Detect which cell encompasses the target text, then output its (X, Y) center coordinate. 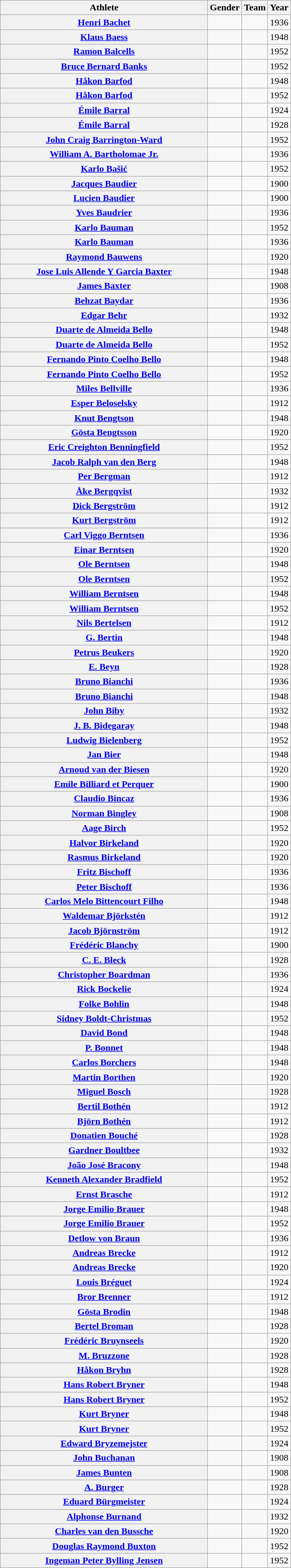
Håkon Bryhn (104, 1370)
Åke Bergqvist (104, 491)
Esper Beloselsky (104, 403)
Kenneth Alexander Bradfield (104, 1180)
Year (279, 8)
Jacob Ralph van den Berg (104, 462)
Athlete (104, 8)
Donatien Bouché (104, 1136)
Claudio Bincaz (104, 799)
Lucien Baudier (104, 198)
Frédéric Blanchy (104, 945)
Henri Bachet (104, 22)
Rasmus Birkeland (104, 857)
Jacques Baudier (104, 184)
Karlo Bašić (104, 169)
Ramon Balcells (104, 52)
Miles Bellville (104, 388)
E. Beyn (104, 667)
Frédéric Bruynseels (104, 1341)
C. E. Bleck (104, 960)
Bertil Bothén (104, 1106)
Björn Bothén (104, 1121)
Klaus Baess (104, 37)
M. Bruzzone (104, 1355)
G. Bertin (104, 637)
Gardner Boultbee (104, 1150)
Dick Bergström (104, 506)
John Craig Barrington-Ward (104, 139)
Team (255, 8)
Aage Birch (104, 828)
Jose Luis Allende Y Garcia Baxter (104, 271)
John Biby (104, 711)
Louis Bréguet (104, 1282)
Carlos Borchers (104, 1062)
Folke Bohlin (104, 1004)
Martin Borthen (104, 1077)
James Bunten (104, 1473)
Kurt Bergström (104, 520)
Jacob Björnström (104, 931)
Arnoud van der Biesen (104, 769)
A. Burger (104, 1487)
P. Bonnet (104, 1048)
Gender (225, 8)
Petrus Beukers (104, 652)
John Buchanan (104, 1458)
Bertel Broman (104, 1326)
J. B. Bidegaray (104, 725)
Sidney Boldt-Christmas (104, 1018)
Eric Creighton Benningfield (104, 447)
Ludwig Bielenberg (104, 740)
Knut Bengtson (104, 418)
Bruce Bernard Banks (104, 66)
William A. Bartholomae Jr. (104, 154)
Emile Billiard et Perquer (104, 784)
Behzat Baydar (104, 301)
Ernst Brasche (104, 1194)
Carl Viggo Berntsen (104, 535)
Fritz Bischoff (104, 872)
Jan Bier (104, 755)
Raymond Bauwens (104, 257)
Gösta Brodin (104, 1311)
Charles van den Bussche (104, 1531)
Rick Bockelie (104, 989)
Gösta Bengtsson (104, 433)
João José Bracony (104, 1165)
Douglas Raymond Buxton (104, 1546)
Einar Berntsen (104, 550)
Carlos Melo Bittencourt Filho (104, 901)
Waldemar Björkstén (104, 916)
Yves Baudrier (104, 213)
Edgar Behr (104, 315)
Bror Brenner (104, 1297)
Detlow von Braun (104, 1238)
Peter Bischoff (104, 886)
Ingeman Peter Bylling Jensen (104, 1560)
David Bond (104, 1033)
Alphonse Burnand (104, 1516)
Christopher Boardman (104, 975)
Per Bergman (104, 476)
Halvor Birkeland (104, 843)
Edward Bryzemejster (104, 1443)
Eduard Bürgmeister (104, 1502)
Norman Bingley (104, 813)
James Baxter (104, 286)
Nils Bertelsen (104, 623)
Miguel Bosch (104, 1092)
